Locate the cell with the specified text and output its [x, y] center coordinate. 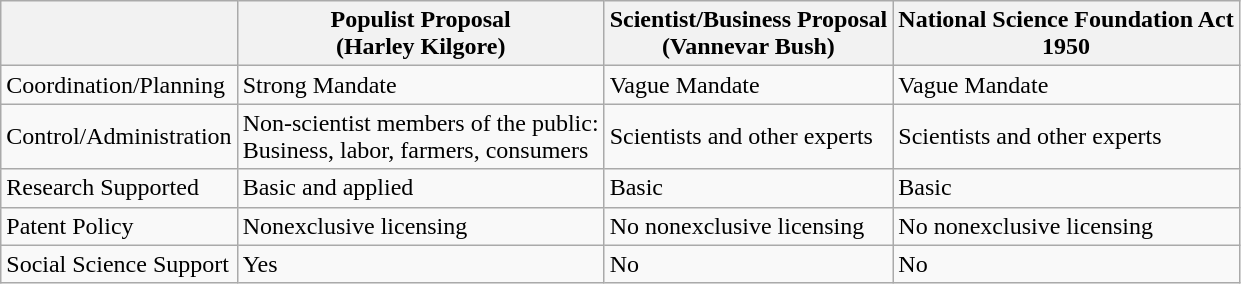
Patent Policy [119, 226]
Scientist/Business Proposal(Vannevar Bush) [748, 34]
Research Supported [119, 188]
Coordination/Planning [119, 85]
Basic and applied [420, 188]
Strong Mandate [420, 85]
Non-scientist members of the public:Business, labor, farmers, consumers [420, 136]
Nonexclusive licensing [420, 226]
Control/Administration [119, 136]
Yes [420, 264]
Populist Proposal(Harley Kilgore) [420, 34]
National Science Foundation Act1950 [1066, 34]
Social Science Support [119, 264]
